Detect which cell encompasses the target text, then output its [X, Y] center coordinate. 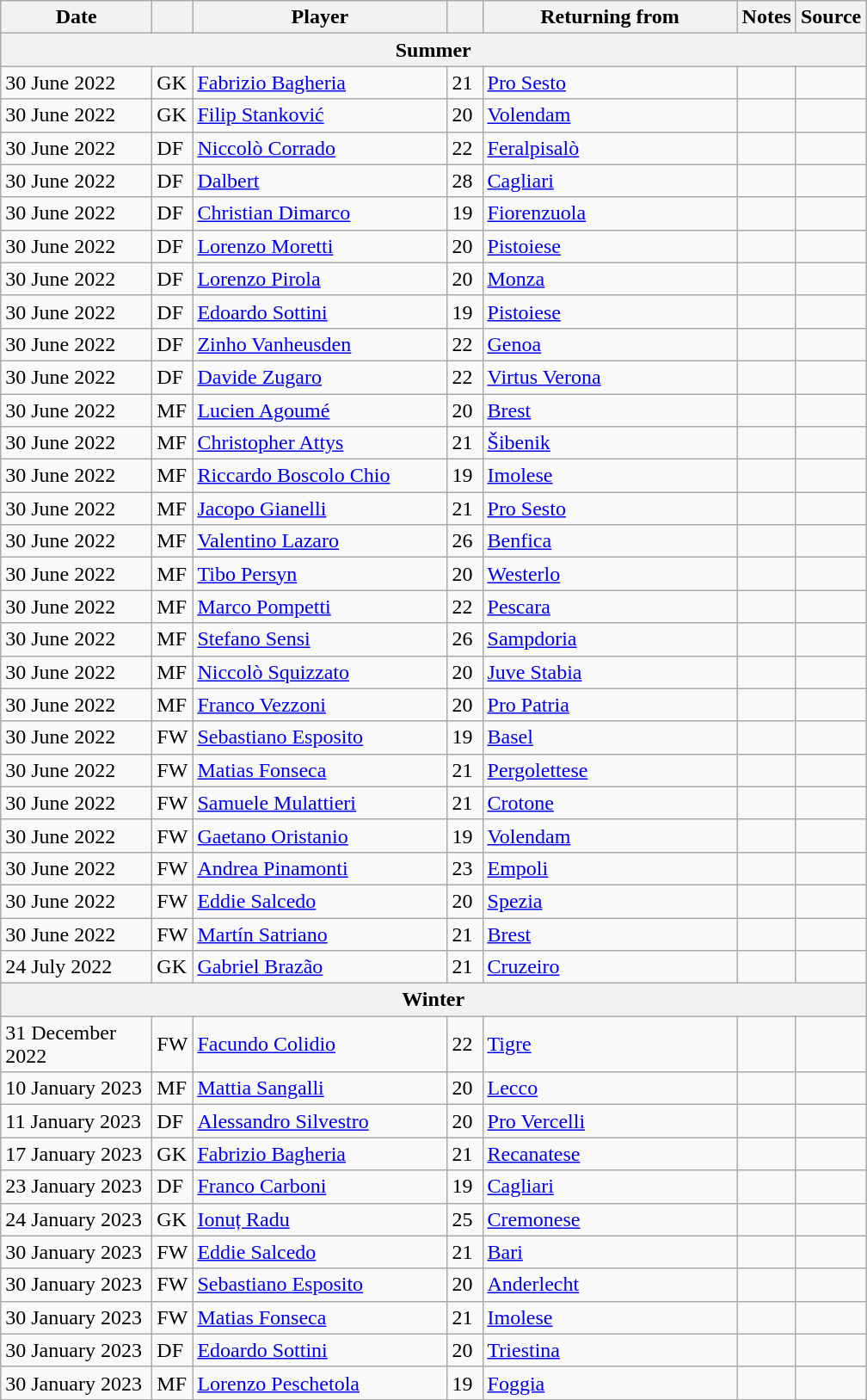
Sampdoria [610, 639]
Franco Carboni [320, 1187]
23 [464, 868]
Virtus Verona [610, 377]
Pergolettese [610, 770]
Cruzeiro [610, 967]
Tigre [610, 1045]
Anderlecht [610, 1285]
Bari [610, 1252]
Lorenzo Peschetola [320, 1383]
Gabriel Brazão [320, 967]
24 July 2022 [77, 967]
Davide Zugaro [320, 377]
Fiorenzuola [610, 213]
Westerlo [610, 574]
31 December 2022 [77, 1045]
Spezia [610, 901]
Christopher Attys [320, 443]
25 [464, 1219]
Summer [433, 50]
Lucien Agoumé [320, 410]
Empoli [610, 868]
Tibo Persyn [320, 574]
Notes [766, 17]
10 January 2023 [77, 1089]
Returning from [610, 17]
Lecco [610, 1089]
Mattia Sangalli [320, 1089]
Dalbert [320, 181]
Jacopo Gianelli [320, 509]
Monza [610, 279]
11 January 2023 [77, 1121]
Franco Vezzoni [320, 705]
Valentino Lazaro [320, 541]
24 January 2023 [77, 1219]
Andrea Pinamonti [320, 868]
Niccolò Corrado [320, 148]
Gaetano Oristanio [320, 836]
Lorenzo Moretti [320, 246]
Crotone [610, 803]
Genoa [610, 344]
Samuele Mulattieri [320, 803]
Pescara [610, 607]
Pro Patria [610, 705]
Pro Vercelli [610, 1121]
Facundo Colidio [320, 1045]
Triestina [610, 1350]
Recanatese [610, 1154]
Filip Stanković [320, 115]
Alessandro Silvestro [320, 1121]
Niccolò Squizzato [320, 672]
Marco Pompetti [320, 607]
Player [320, 17]
Benfica [610, 541]
23 January 2023 [77, 1187]
Cremonese [610, 1219]
Basel [610, 737]
Zinho Vanheusden [320, 344]
28 [464, 181]
Ionuț Radu [320, 1219]
Juve Stabia [610, 672]
Christian Dimarco [320, 213]
Riccardo Boscolo Chio [320, 476]
Foggia [610, 1383]
Stefano Sensi [320, 639]
Feralpisalò [610, 148]
Martín Satriano [320, 934]
Source [831, 17]
Date [77, 17]
17 January 2023 [77, 1154]
Lorenzo Pirola [320, 279]
Winter [433, 1000]
Šibenik [610, 443]
